Identify which cell holds the provided text, then report its [x, y] central coordinate. 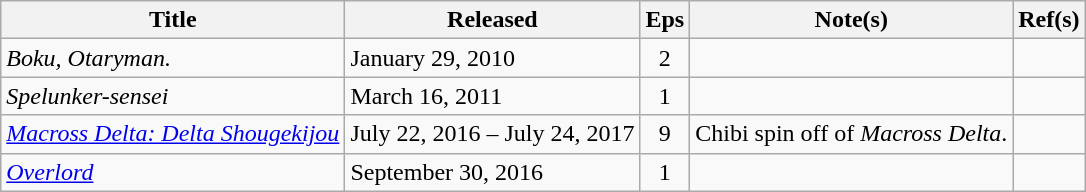
Boku, Otaryman. [173, 58]
9 [665, 134]
Chibi spin off of Macross Delta. [852, 134]
July 22, 2016 – July 24, 2017 [492, 134]
September 30, 2016 [492, 172]
Title [173, 20]
Overlord [173, 172]
Released [492, 20]
Spelunker-sensei [173, 96]
2 [665, 58]
March 16, 2011 [492, 96]
Eps [665, 20]
Note(s) [852, 20]
Macross Delta: Delta Shougekijou [173, 134]
January 29, 2010 [492, 58]
Ref(s) [1049, 20]
